Scan for the cell matching the given text and deliver its (x, y) coordinate at center. 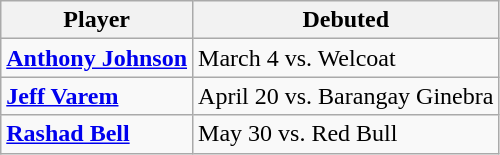
March 4 vs. Welcoat (346, 58)
Jeff Varem (97, 96)
Debuted (346, 20)
April 20 vs. Barangay Ginebra (346, 96)
Anthony Johnson (97, 58)
May 30 vs. Red Bull (346, 134)
Player (97, 20)
Rashad Bell (97, 134)
